Output the (x, y) coordinate of the center of the cell containing the given text.  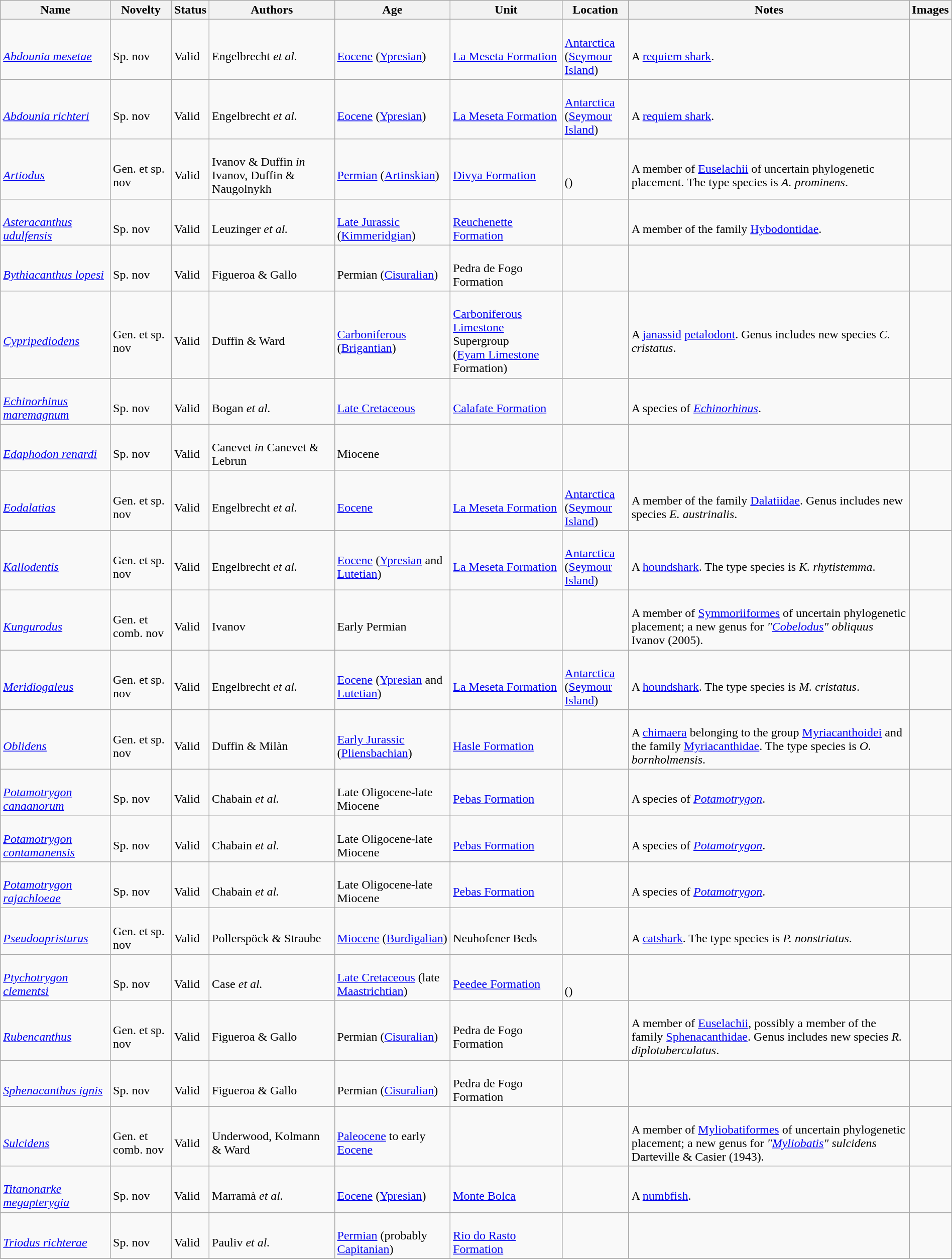
Images (930, 10)
Leuzinger et al. (272, 222)
Miocene (393, 447)
A species of Echinorhinus. (769, 401)
Cypripediodens (55, 334)
Artiodus (55, 169)
Case et al. (272, 977)
Triodus richterae (55, 1235)
Oblidens (55, 740)
Potamotrygon rajachloeae (55, 885)
Sphenacanthus ignis (55, 1083)
Status (190, 10)
Monte Bolca (506, 1189)
A catshark. The type species is P. nonstriatus. (769, 931)
Carboniferous Limestone Supergroup(Eyam Limestone Formation) (506, 334)
A houndshark. The type species is M. cristatus. (769, 680)
Late Cretaceous (393, 401)
Permian (probably Capitanian) (393, 1235)
Kallodentis (55, 560)
Bythiacanthus lopesi (55, 268)
Neuhofener Beds (506, 931)
Unit (506, 10)
Early Permian (393, 619)
Eocene (393, 500)
Bogan et al. (272, 401)
Name (55, 10)
Divya Formation (506, 169)
Duffin & Milàn (272, 740)
Authors (272, 10)
Paleocene to early Eocene (393, 1137)
A member of Euselachii of uncertain phylogenetic placement. The type species is A. prominens. (769, 169)
Early Jurassic (Pliensbachian) (393, 740)
Pseudoapristurus (55, 931)
Ivanov & Duffin in Ivanov, Duffin & Naugolnykh (272, 169)
Novelty (141, 10)
Pollerspöck & Straube (272, 931)
A numbfish. (769, 1189)
Kungurodus (55, 619)
A member of Euselachii, possibly a member of the family Sphenacanthidae. Genus includes new species R. diplotuberculatus. (769, 1030)
Pauliv et al. (272, 1235)
Late Cretaceous (late Maastrichtian) (393, 977)
Echinorhinus maremagnum (55, 401)
Peedee Formation (506, 977)
Carboniferous (Brigantian) (393, 334)
Potamotrygon canaanorum (55, 793)
A member of the family Dalatiidae. Genus includes new species E. austrinalis. (769, 500)
A member of the family Hybodontidae. (769, 222)
Marramà et al. (272, 1189)
Abdounia richteri (55, 109)
Location (596, 10)
A member of Myliobatiformes of uncertain phylogenetic placement; a new genus for "Myliobatis" sulcidens Darteville & Casier (1943). (769, 1137)
Sulcidens (55, 1137)
Abdounia mesetae (55, 49)
Potamotrygon contamanensis (55, 839)
Duffin & Ward (272, 334)
Reuchenette Formation (506, 222)
Rio do Rasto Formation (506, 1235)
Titanonarke megapterygia (55, 1189)
Calafate Formation (506, 401)
A houndshark. The type species is K. rhytistemma. (769, 560)
Permian (Artinskian) (393, 169)
Late Jurassic (Kimmeridgian) (393, 222)
A member of Symmoriiformes of uncertain phylogenetic placement; a new genus for "Cobelodus" obliquus Ivanov (2005). (769, 619)
Hasle Formation (506, 740)
Ivanov (272, 619)
A chimaera belonging to the group Myriacanthoidei and the family Myriacanthidae. The type species is O. bornholmensis. (769, 740)
Rubencanthus (55, 1030)
Age (393, 10)
Eodalatias (55, 500)
Ptychotrygon clementsi (55, 977)
Underwood, Kolmann & Ward (272, 1137)
A janassid petalodont. Genus includes new species C. cristatus. (769, 334)
Miocene (Burdigalian) (393, 931)
Notes (769, 10)
Asteracanthus udulfensis (55, 222)
Canevet in Canevet & Lebrun (272, 447)
Meridiogaleus (55, 680)
Edaphodon renardi (55, 447)
